Provide the [X, Y] coordinate of the cell's center where the given text is located.  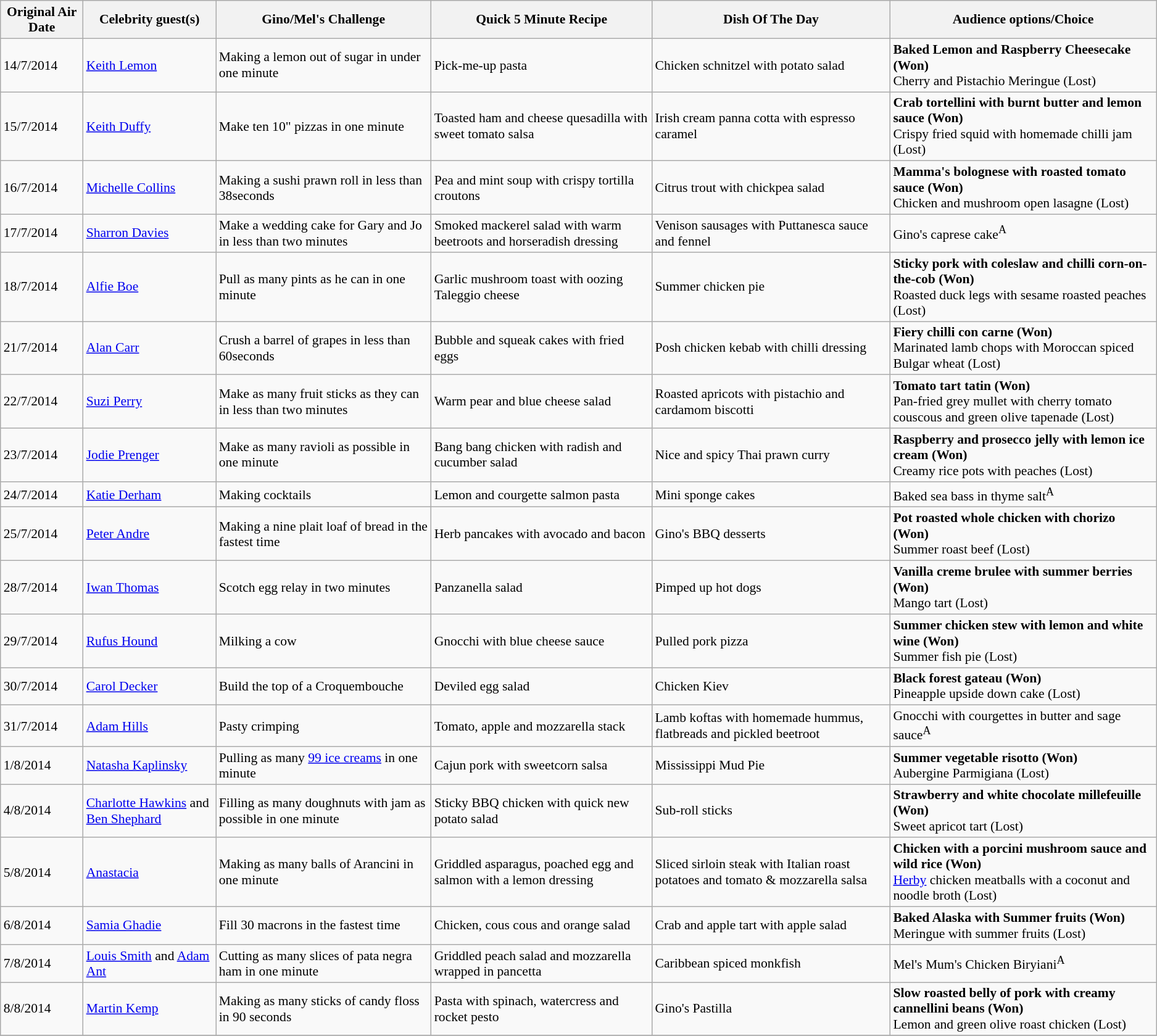
Sub-roll sticks [771, 811]
Louis Smith and Adam Ant [149, 964]
Charlotte Hawkins and Ben Shephard [149, 811]
Summer chicken stew with lemon and white wine (Won)Summer fish pie (Lost) [1023, 640]
Sticky pork with coleslaw and chilli corn-on-the-cob (Won)Roasted duck legs with sesame roasted peaches (Lost) [1023, 287]
Making a lemon out of sugar in under one minute [323, 65]
8/8/2014 [42, 1009]
Panzanella salad [542, 587]
Adam Hills [149, 726]
22/7/2014 [42, 402]
Making as many sticks of candy floss in 90 seconds [323, 1009]
5/8/2014 [42, 872]
Bubble and squeak cakes with fried eggs [542, 348]
Gino/Mel's Challenge [323, 20]
Make a wedding cake for Gary and Jo in less than two minutes [323, 233]
Audience options/Choice [1023, 20]
Cajun pork with sweetcorn salsa [542, 765]
31/7/2014 [42, 726]
Venison sausages with Puttanesca sauce and fennel [771, 233]
Chicken, cous cous and orange salad [542, 926]
Pea and mint soup with crispy tortilla croutons [542, 188]
Making a nine plait loaf of bread in the fastest time [323, 534]
Anastacia [149, 872]
Katie Derham [149, 495]
Pull as many pints as he can in one minute [323, 287]
Tomato tart tatin (Won)Pan-fried grey mullet with cherry tomato couscous and green olive tapenade (Lost) [1023, 402]
Baked Alaska with Summer fruits (Won)Meringue with summer fruits (Lost) [1023, 926]
1/8/2014 [42, 765]
Martin Kemp [149, 1009]
Pulling as many 99 ice creams in one minute [323, 765]
4/8/2014 [42, 811]
Celebrity guest(s) [149, 20]
Michelle Collins [149, 188]
Pimped up hot dogs [771, 587]
Carol Decker [149, 686]
23/7/2014 [42, 455]
Keith Lemon [149, 65]
Herb pancakes with avocado and bacon [542, 534]
Iwan Thomas [149, 587]
Irish cream panna cotta with espresso caramel [771, 126]
Scotch egg relay in two minutes [323, 587]
Gino's BBQ desserts [771, 534]
Gnocchi with blue cheese sauce [542, 640]
Lemon and courgette salmon pasta [542, 495]
Pick-me-up pasta [542, 65]
Vanilla creme brulee with summer berries (Won)Mango tart (Lost) [1023, 587]
Gino's Pastilla [771, 1009]
Summer chicken pie [771, 287]
28/7/2014 [42, 587]
Quick 5 Minute Recipe [542, 20]
Slow roasted belly of pork with creamy cannellini beans (Won)Lemon and green olive roast chicken (Lost) [1023, 1009]
Dish Of The Day [771, 20]
Baked Lemon and Raspberry Cheesecake (Won)Cherry and Pistachio Meringue (Lost) [1023, 65]
Warm pear and blue cheese salad [542, 402]
Crab tortellini with burnt butter and lemon sauce (Won)Crispy fried squid with homemade chilli jam (Lost) [1023, 126]
Making cocktails [323, 495]
Mamma's bolognese with roasted tomato sauce (Won)Chicken and mushroom open lasagne (Lost) [1023, 188]
Make ten 10" pizzas in one minute [323, 126]
Cutting as many slices of pata negra ham in one minute [323, 964]
Black forest gateau (Won)Pineapple upside down cake (Lost) [1023, 686]
Fiery chilli con carne (Won)Marinated lamb chops with Moroccan spiced Bulgar wheat (Lost) [1023, 348]
Fill 30 macrons in the fastest time [323, 926]
Suzi Perry [149, 402]
30/7/2014 [42, 686]
Jodie Prenger [149, 455]
Caribbean spiced monkfish [771, 964]
Rufus Hound [149, 640]
Griddled peach salad and mozzarella wrapped in pancetta [542, 964]
Chicken schnitzel with potato salad [771, 65]
17/7/2014 [42, 233]
Sharron Davies [149, 233]
Chicken with a porcini mushroom sauce and wild rice (Won)Herby chicken meatballs with a coconut and noodle broth (Lost) [1023, 872]
Garlic mushroom toast with oozing Taleggio cheese [542, 287]
Tomato, apple and mozzarella stack [542, 726]
Samia Ghadie [149, 926]
Milking a cow [323, 640]
21/7/2014 [42, 348]
Gnocchi with courgettes in butter and sage sauceA [1023, 726]
Crab and apple tart with apple salad [771, 926]
Make as many ravioli as possible in one minute [323, 455]
Making a sushi prawn roll in less than 38seconds [323, 188]
24/7/2014 [42, 495]
Filling as many doughnuts with jam as possible in one minute [323, 811]
Pasty crimping [323, 726]
Build the top of a Croquembouche [323, 686]
Make as many fruit sticks as they can in less than two minutes [323, 402]
Toasted ham and cheese quesadilla with sweet tomato salsa [542, 126]
Natasha Kaplinsky [149, 765]
Pot roasted whole chicken with chorizo (Won)Summer roast beef (Lost) [1023, 534]
16/7/2014 [42, 188]
Strawberry and white chocolate millefeuille (Won)Sweet apricot tart (Lost) [1023, 811]
29/7/2014 [42, 640]
Baked sea bass in thyme saltA [1023, 495]
Bang bang chicken with radish and cucumber salad [542, 455]
Citrus trout with chickpea salad [771, 188]
Posh chicken kebab with chilli dressing [771, 348]
Mississippi Mud Pie [771, 765]
15/7/2014 [42, 126]
Alan Carr [149, 348]
Smoked mackerel salad with warm beetroots and horseradish dressing [542, 233]
7/8/2014 [42, 964]
Mini sponge cakes [771, 495]
Keith Duffy [149, 126]
Crush a barrel of grapes in less than 60seconds [323, 348]
Summer vegetable risotto (Won)Aubergine Parmigiana (Lost) [1023, 765]
Pasta with spinach, watercress and rocket pesto [542, 1009]
25/7/2014 [42, 534]
Gino's caprese cakeA [1023, 233]
14/7/2014 [42, 65]
Pulled pork pizza [771, 640]
6/8/2014 [42, 926]
Sticky BBQ chicken with quick new potato salad [542, 811]
Mel's Mum's Chicken BiryianiA [1023, 964]
Peter Andre [149, 534]
18/7/2014 [42, 287]
Roasted apricots with pistachio and cardamom biscotti [771, 402]
Deviled egg salad [542, 686]
Chicken Kiev [771, 686]
Nice and spicy Thai prawn curry [771, 455]
Original Air Date [42, 20]
Making as many balls of Arancini in one minute [323, 872]
Sliced sirloin steak with Italian roast potatoes and tomato & mozzarella salsa [771, 872]
Lamb koftas with homemade hummus, flatbreads and pickled beetroot [771, 726]
Raspberry and prosecco jelly with lemon ice cream (Won)Creamy rice pots with peaches (Lost) [1023, 455]
Alfie Boe [149, 287]
Griddled asparagus, poached egg and salmon with a lemon dressing [542, 872]
